Pinpoint the cell where the given text exists, returning its [x, y] midpoint coordinate. 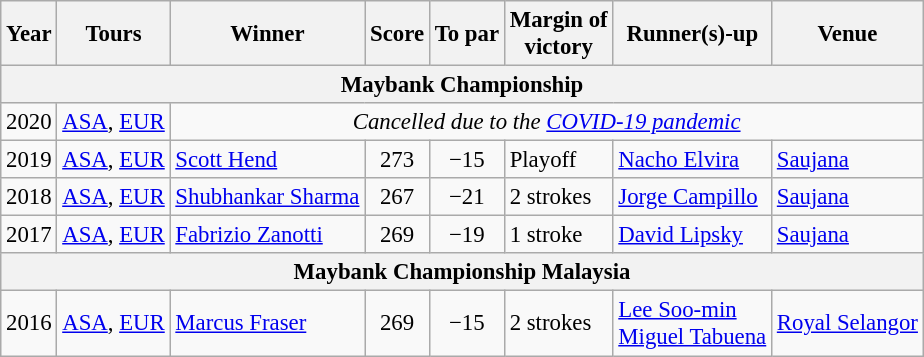
Year [29, 34]
1 stroke [558, 235]
Fabrizio Zanotti [268, 235]
Winner [268, 34]
Lee Soo-min Miguel Tabuena [692, 324]
Maybank Championship Malaysia [462, 273]
273 [398, 160]
2017 [29, 235]
2020 [29, 122]
−21 [466, 197]
Margin ofvictory [558, 34]
Jorge Campillo [692, 197]
Score [398, 34]
2018 [29, 197]
Runner(s)-up [692, 34]
To par [466, 34]
Royal Selangor [848, 324]
267 [398, 197]
Marcus Fraser [268, 324]
2016 [29, 324]
Nacho Elvira [692, 160]
Venue [848, 34]
−19 [466, 235]
David Lipsky [692, 235]
Playoff [558, 160]
Shubhankar Sharma [268, 197]
Scott Hend [268, 160]
Tours [114, 34]
2019 [29, 160]
Maybank Championship [462, 85]
Cancelled due to the COVID-19 pandemic [546, 122]
